Provide the [x, y] coordinate of the cell's center where the given text is located.  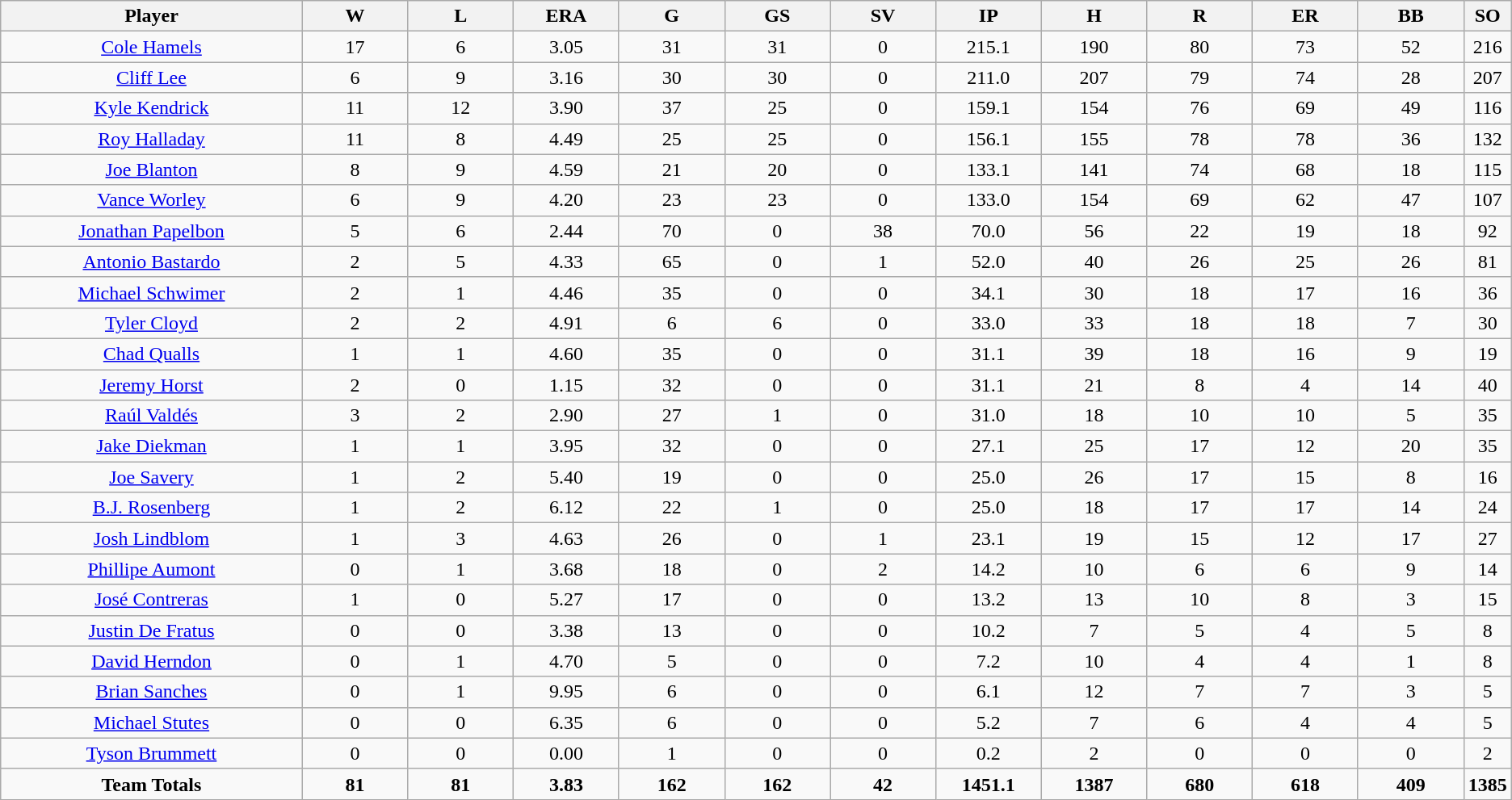
Team Totals [152, 784]
H [1094, 16]
W [355, 16]
33 [1094, 323]
1.15 [567, 385]
92 [1488, 231]
52.0 [989, 262]
6.1 [989, 692]
Cole Hamels [152, 47]
680 [1200, 784]
Roy Halladay [152, 139]
618 [1305, 784]
Jake Diekman [152, 446]
B.J. Rosenberg [152, 508]
37 [672, 108]
Justin De Fratus [152, 630]
4.33 [567, 262]
Antonio Bastardo [152, 262]
409 [1410, 784]
216 [1488, 47]
4.91 [567, 323]
Jeremy Horst [152, 385]
Tyler Cloyd [152, 323]
28 [1410, 77]
107 [1488, 200]
24 [1488, 508]
ER [1305, 16]
Raúl Valdés [152, 416]
6.12 [567, 508]
1385 [1488, 784]
116 [1488, 108]
211.0 [989, 77]
GS [777, 16]
1387 [1094, 784]
3.16 [567, 77]
Kyle Kendrick [152, 108]
1451.1 [989, 784]
3.68 [567, 569]
4.63 [567, 538]
49 [1410, 108]
159.1 [989, 108]
Michael Stutes [152, 723]
38 [884, 231]
156.1 [989, 139]
62 [1305, 200]
SV [884, 16]
Jonathan Papelbon [152, 231]
42 [884, 784]
David Herndon [152, 661]
G [672, 16]
39 [1094, 354]
115 [1488, 170]
80 [1200, 47]
52 [1410, 47]
José Contreras [152, 600]
13.2 [989, 600]
Cliff Lee [152, 77]
14.2 [989, 569]
BB [1410, 16]
4.70 [567, 661]
47 [1410, 200]
5.40 [567, 477]
34.1 [989, 292]
Josh Lindblom [152, 538]
Tyson Brummett [152, 753]
Joe Savery [152, 477]
3.95 [567, 446]
0.00 [567, 753]
141 [1094, 170]
3.38 [567, 630]
190 [1094, 47]
6.35 [567, 723]
31.0 [989, 416]
76 [1200, 108]
133.1 [989, 170]
7.2 [989, 661]
4.60 [567, 354]
Michael Schwimer [152, 292]
2.44 [567, 231]
27.1 [989, 446]
SO [1488, 16]
Player [152, 16]
4.49 [567, 139]
10.2 [989, 630]
0.2 [989, 753]
3.83 [567, 784]
5.2 [989, 723]
Joe Blanton [152, 170]
23.1 [989, 538]
Brian Sanches [152, 692]
Vance Worley [152, 200]
65 [672, 262]
133.0 [989, 200]
70 [672, 231]
4.46 [567, 292]
79 [1200, 77]
IP [989, 16]
3.90 [567, 108]
56 [1094, 231]
ERA [567, 16]
68 [1305, 170]
R [1200, 16]
73 [1305, 47]
33.0 [989, 323]
L [460, 16]
70.0 [989, 231]
215.1 [989, 47]
Chad Qualls [152, 354]
9.95 [567, 692]
4.59 [567, 170]
2.90 [567, 416]
5.27 [567, 600]
4.20 [567, 200]
155 [1094, 139]
Phillipe Aumont [152, 569]
3.05 [567, 47]
132 [1488, 139]
